Provide the [x, y] coordinate of the cell's center where the given text is located.  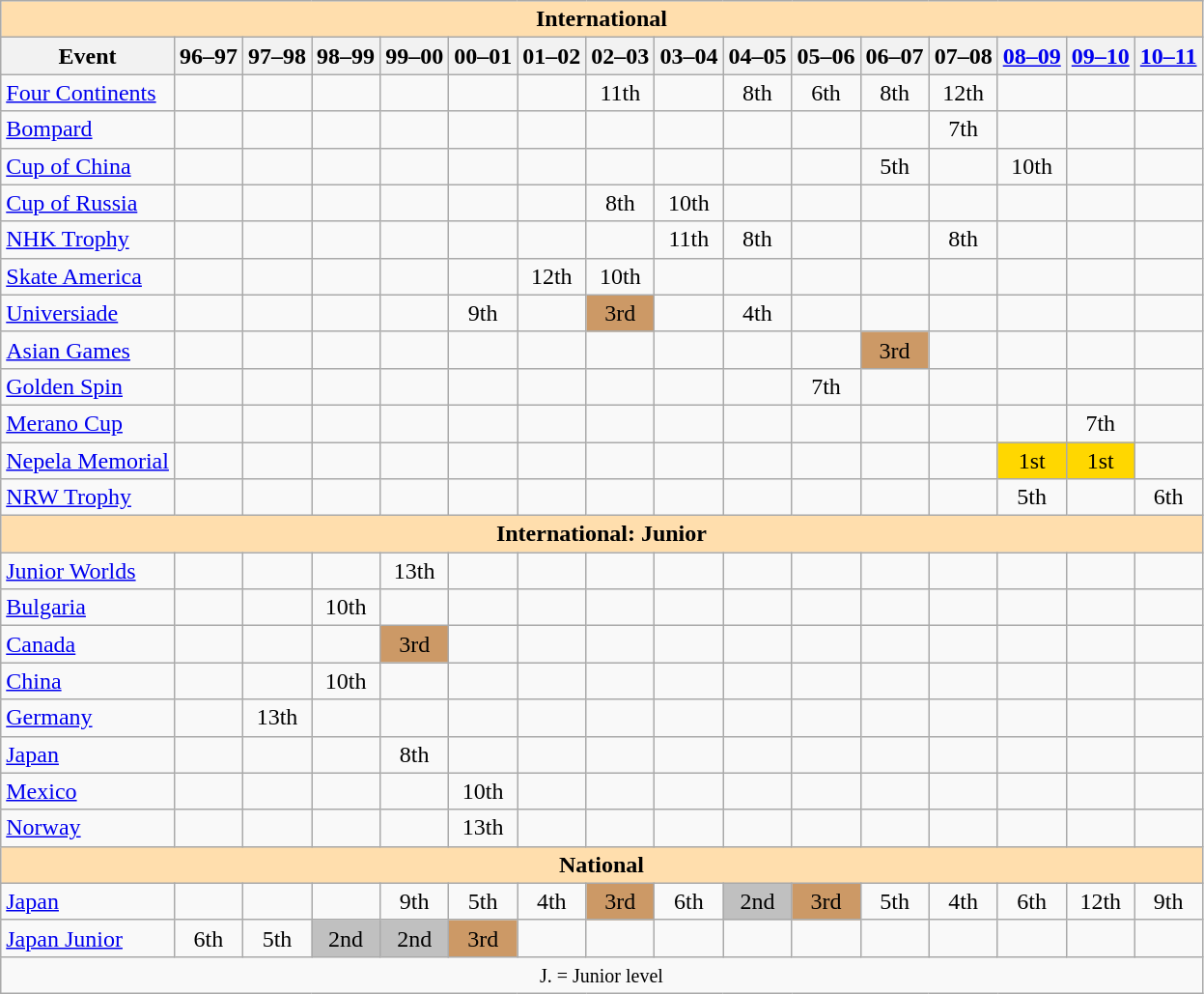
International [602, 19]
J. = Junior level [602, 975]
Asian Games [88, 350]
National [602, 865]
Cup of Russia [88, 203]
Japan Junior [88, 938]
97–98 [276, 56]
Junior Worlds [88, 571]
NHK Trophy [88, 240]
Merano Cup [88, 423]
00–01 [483, 56]
04–05 [757, 56]
Universiade [88, 313]
02–03 [620, 56]
Golden Spin [88, 386]
China [88, 681]
06–07 [894, 56]
Four Continents [88, 93]
09–10 [1101, 56]
05–06 [826, 56]
Bulgaria [88, 608]
International: Junior [602, 534]
Germany [88, 718]
03–04 [689, 56]
Mexico [88, 791]
08–09 [1031, 56]
Canada [88, 644]
96–97 [209, 56]
99–00 [415, 56]
Event [88, 56]
10–11 [1168, 56]
01–02 [552, 56]
Skate America [88, 276]
07–08 [964, 56]
Norway [88, 828]
Nepela Memorial [88, 461]
Cup of China [88, 166]
98–99 [346, 56]
NRW Trophy [88, 497]
Bompard [88, 129]
